Scan for the cell matching the given text and deliver its [x, y] coordinate at center. 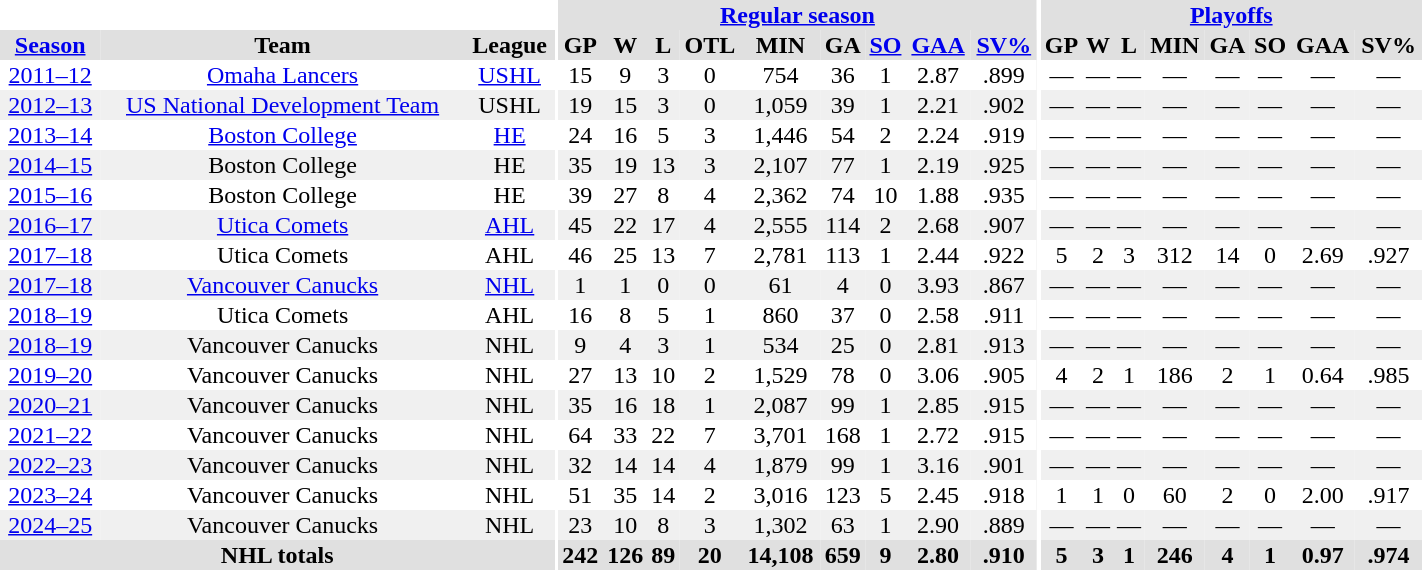
2.68 [938, 225]
3.06 [938, 375]
2021–22 [50, 435]
20 [710, 555]
Regular season [798, 15]
2.87 [938, 75]
.910 [1004, 555]
.927 [1388, 255]
32 [580, 465]
3.93 [938, 285]
.911 [1004, 315]
168 [842, 435]
.905 [1004, 375]
2.24 [938, 135]
51 [580, 495]
Team [282, 45]
33 [626, 435]
.919 [1004, 135]
113 [842, 255]
.918 [1004, 495]
2019–20 [50, 375]
3,701 [781, 435]
860 [781, 315]
2015–16 [50, 195]
2016–17 [50, 225]
1,302 [781, 525]
.974 [1388, 555]
1,059 [781, 105]
312 [1175, 255]
23 [580, 525]
.985 [1388, 375]
2.45 [938, 495]
659 [842, 555]
Omaha Lancers [282, 75]
.899 [1004, 75]
3,016 [781, 495]
78 [842, 375]
2,087 [781, 405]
754 [781, 75]
36 [842, 75]
46 [580, 255]
2,107 [781, 165]
61 [781, 285]
114 [842, 225]
1,529 [781, 375]
37 [842, 315]
2.19 [938, 165]
.922 [1004, 255]
2.80 [938, 555]
63 [842, 525]
Season [50, 45]
2,555 [781, 225]
2022–23 [50, 465]
.901 [1004, 465]
534 [781, 345]
246 [1175, 555]
.907 [1004, 225]
74 [842, 195]
1.88 [938, 195]
US National Development Team [282, 105]
186 [1175, 375]
2,781 [781, 255]
77 [842, 165]
89 [664, 555]
.867 [1004, 285]
2.69 [1322, 255]
64 [580, 435]
1,879 [781, 465]
242 [580, 555]
.925 [1004, 165]
2011–12 [50, 75]
2.58 [938, 315]
2013–14 [50, 135]
0.97 [1322, 555]
.902 [1004, 105]
2,362 [781, 195]
.917 [1388, 495]
123 [842, 495]
NHL totals [277, 555]
2023–24 [50, 495]
2.44 [938, 255]
17 [664, 225]
2.85 [938, 405]
Playoffs [1232, 15]
1,446 [781, 135]
2.90 [938, 525]
45 [580, 225]
126 [626, 555]
OTL [710, 45]
League [510, 45]
.913 [1004, 345]
14,108 [781, 555]
0.64 [1322, 375]
18 [664, 405]
.889 [1004, 525]
2024–25 [50, 525]
2.00 [1322, 495]
60 [1175, 495]
2.21 [938, 105]
54 [842, 135]
2012–13 [50, 105]
3.16 [938, 465]
24 [580, 135]
2.81 [938, 345]
2020–21 [50, 405]
.935 [1004, 195]
2.72 [938, 435]
2014–15 [50, 165]
